Output the (X, Y) coordinate of the center of the cell containing the given text.  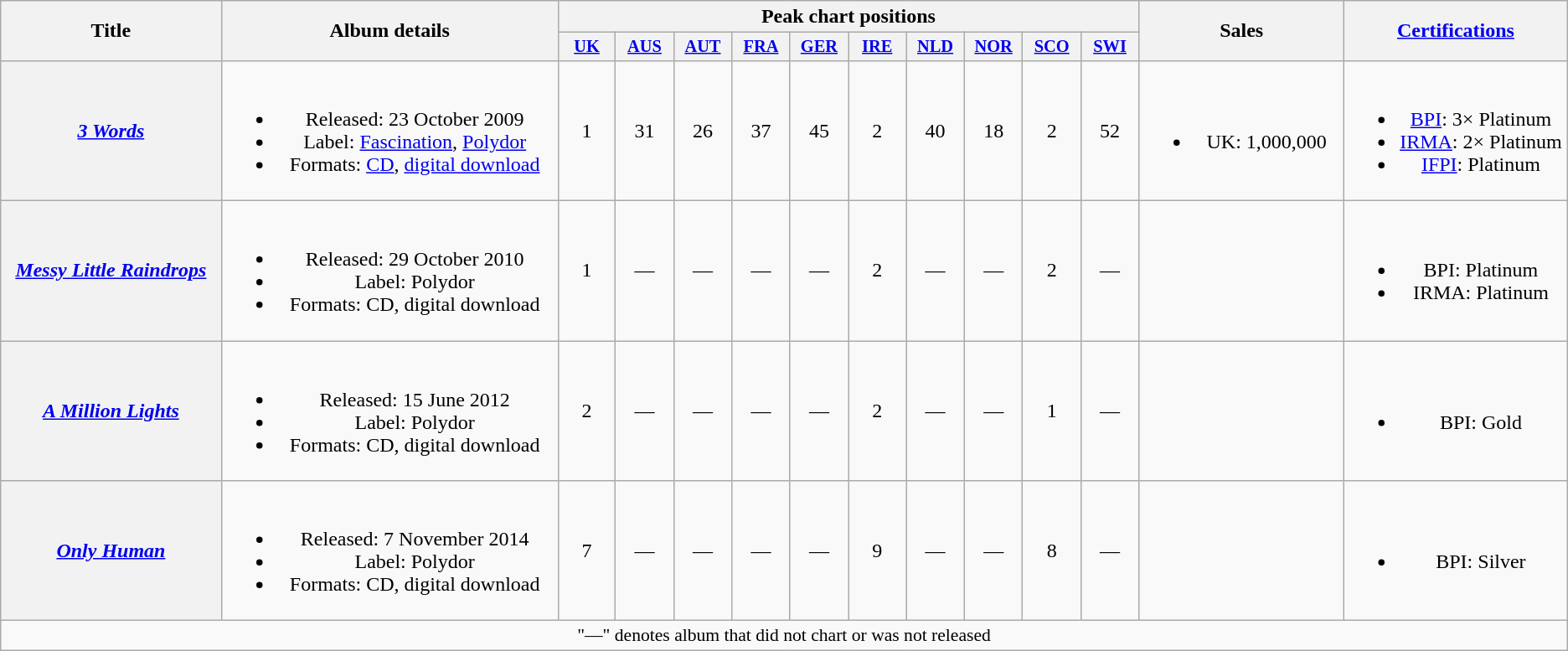
FRA (761, 47)
A Million Lights (111, 411)
31 (645, 131)
Certifications (1456, 31)
Released: 29 October 2010Label: PolydorFormats: CD, digital download (389, 271)
UK (586, 47)
Album details (389, 31)
AUT (703, 47)
SCO (1052, 47)
Peak chart positions (848, 17)
Sales (1241, 31)
7 (586, 551)
"—" denotes album that did not chart or was not released (784, 636)
9 (878, 551)
UK: 1,000,000 (1241, 131)
NOR (993, 47)
BPI: 3× PlatinumIRMA: 2× PlatinumIFPI: Platinum (1456, 131)
BPI: Gold (1456, 411)
52 (1109, 131)
37 (761, 131)
Released: 23 October 2009Label: Fascination, PolydorFormats: CD, digital download (389, 131)
8 (1052, 551)
Released: 15 June 2012Label: PolydorFormats: CD, digital download (389, 411)
Released: 7 November 2014Label: PolydorFormats: CD, digital download (389, 551)
GER (819, 47)
Only Human (111, 551)
BPI: PlatinumIRMA: Platinum (1456, 271)
BPI: Silver (1456, 551)
26 (703, 131)
Title (111, 31)
Messy Little Raindrops (111, 271)
NLD (936, 47)
AUS (645, 47)
40 (936, 131)
45 (819, 131)
IRE (878, 47)
3 Words (111, 131)
18 (993, 131)
SWI (1109, 47)
